Return the (X, Y) coordinate for the center point of the cell that contains the specified text.  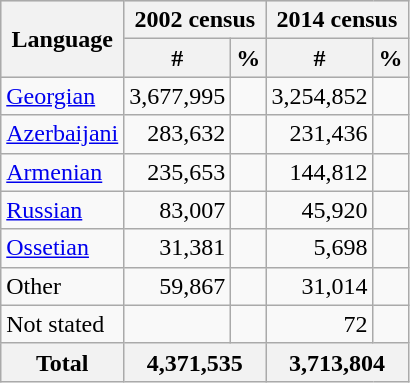
Other (62, 286)
Russian (62, 210)
31,014 (320, 286)
Language (62, 39)
Ossetian (62, 248)
144,812 (320, 172)
59,867 (178, 286)
3,713,804 (337, 362)
3,677,995 (178, 96)
Total (62, 362)
45,920 (320, 210)
Not stated (62, 324)
3,254,852 (320, 96)
72 (320, 324)
5,698 (320, 248)
2002 census (195, 20)
Georgian (62, 96)
Azerbaijani (62, 134)
31,381 (178, 248)
83,007 (178, 210)
235,653 (178, 172)
2014 census (337, 20)
231,436 (320, 134)
4,371,535 (195, 362)
283,632 (178, 134)
Armenian (62, 172)
